Detect which cell encompasses the target text, then output its (x, y) center coordinate. 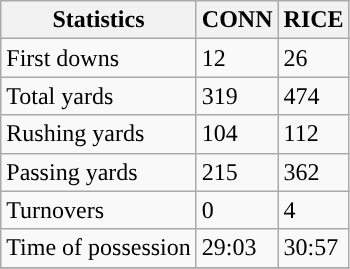
29:03 (237, 248)
Passing yards (99, 172)
12 (237, 58)
Turnovers (99, 210)
104 (237, 134)
30:57 (314, 248)
26 (314, 58)
474 (314, 96)
112 (314, 134)
362 (314, 172)
RICE (314, 20)
215 (237, 172)
CONN (237, 20)
Time of possession (99, 248)
319 (237, 96)
Statistics (99, 20)
0 (237, 210)
Total yards (99, 96)
4 (314, 210)
Rushing yards (99, 134)
First downs (99, 58)
